Extract the (x, y) coordinate from the center of the cell holding the provided text.  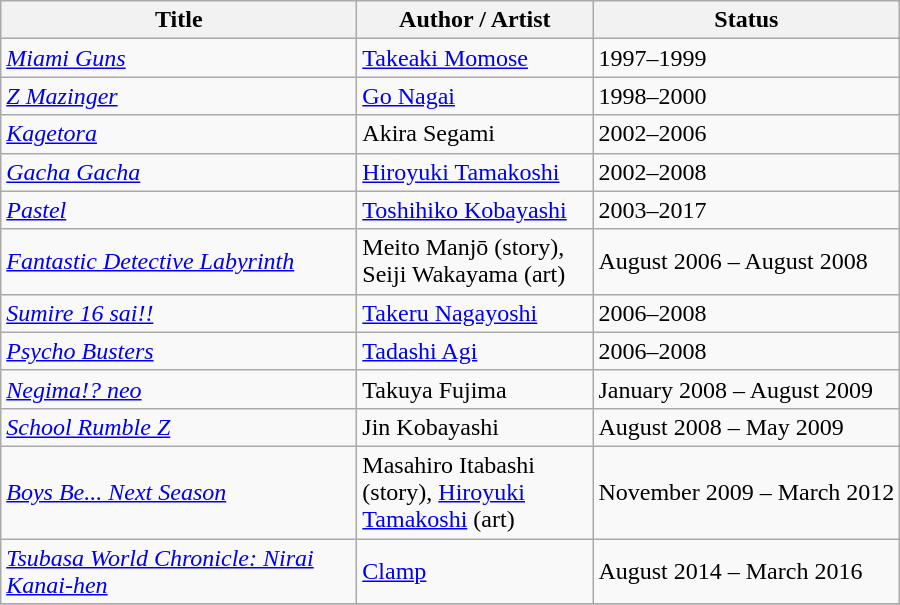
Jin Kobayashi (475, 427)
Takeru Nagayoshi (475, 313)
Meito Manjō (story), Seiji Wakayama (art) (475, 262)
1997–1999 (746, 58)
Tsubasa World Chronicle: Nirai Kanai-hen (179, 570)
2003–2017 (746, 210)
2002–2006 (746, 134)
January 2008 – August 2009 (746, 389)
Psycho Busters (179, 351)
Boys Be... Next Season (179, 492)
Masahiro Itabashi (story), Hiroyuki Tamakoshi (art) (475, 492)
Author / Artist (475, 20)
November 2009 – March 2012 (746, 492)
Toshihiko Kobayashi (475, 210)
Clamp (475, 570)
Tadashi Agi (475, 351)
Status (746, 20)
1998–2000 (746, 96)
Takuya Fujima (475, 389)
2002–2008 (746, 172)
Fantastic Detective Labyrinth (179, 262)
Takeaki Momose (475, 58)
August 2014 – March 2016 (746, 570)
School Rumble Z (179, 427)
Miami Guns (179, 58)
Kagetora (179, 134)
Hiroyuki Tamakoshi (475, 172)
August 2008 – May 2009 (746, 427)
Z Mazinger (179, 96)
Pastel (179, 210)
Title (179, 20)
Negima!? neo (179, 389)
August 2006 – August 2008 (746, 262)
Go Nagai (475, 96)
Akira Segami (475, 134)
Gacha Gacha (179, 172)
Sumire 16 sai!! (179, 313)
